Detect which cell encompasses the target text, then output its [X, Y] center coordinate. 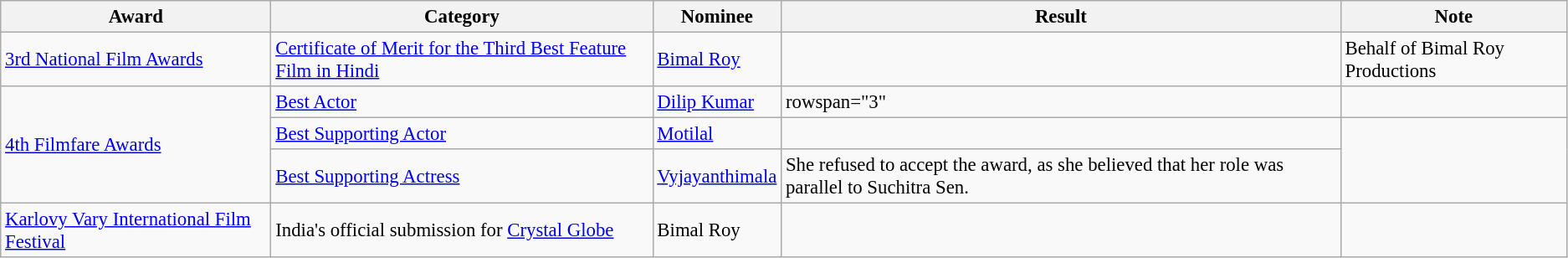
Karlovy Vary International Film Festival [136, 231]
Best Actor [462, 102]
Vyjayanthimala [717, 176]
Result [1061, 17]
Best Supporting Actor [462, 134]
Note [1453, 17]
Dilip Kumar [717, 102]
Behalf of Bimal Roy Productions [1453, 60]
Nominee [717, 17]
rowspan="3" [1061, 102]
Award [136, 17]
She refused to accept the award, as she believed that her role was parallel to Suchitra Sen. [1061, 176]
Motilal [717, 134]
Best Supporting Actress [462, 176]
4th Filmfare Awards [136, 145]
Certificate of Merit for the Third Best Feature Film in Hindi [462, 60]
India's official submission for Crystal Globe [462, 231]
3rd National Film Awards [136, 60]
Category [462, 17]
